Find where the given text appears and provide that cell's center as (X, Y) coordinate. 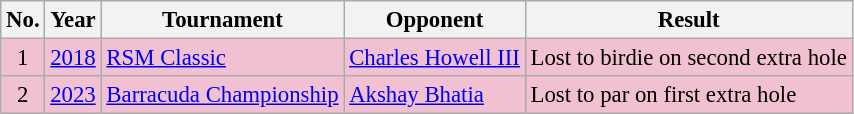
Tournament (222, 20)
Year (73, 20)
Akshay Bhatia (434, 95)
2023 (73, 95)
Result (688, 20)
Charles Howell III (434, 58)
Opponent (434, 20)
1 (23, 58)
2018 (73, 58)
RSM Classic (222, 58)
Lost to birdie on second extra hole (688, 58)
Lost to par on first extra hole (688, 95)
2 (23, 95)
Barracuda Championship (222, 95)
No. (23, 20)
